Provide the (x, y) coordinate of the cell's center where the given text is located.  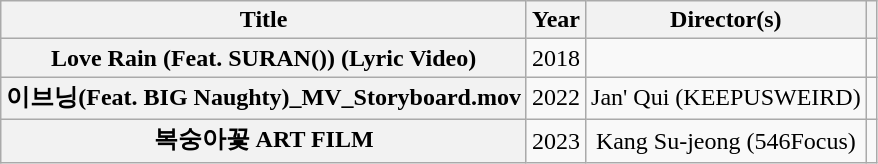
Year (556, 20)
Love Rain (Feat. SURAN()) (Lyric Video) (264, 58)
복숭아꽃 ART FILM (264, 140)
Jan' Qui (KEEPUSWEIRD) (726, 98)
2023 (556, 140)
Director(s) (726, 20)
이브닝(Feat. BIG Naughty)_MV_Storyboard.mov (264, 98)
2018 (556, 58)
Title (264, 20)
Kang Su-jeong (546Focus) (726, 140)
2022 (556, 98)
